Scan for the cell matching the given text and deliver its (X, Y) coordinate at center. 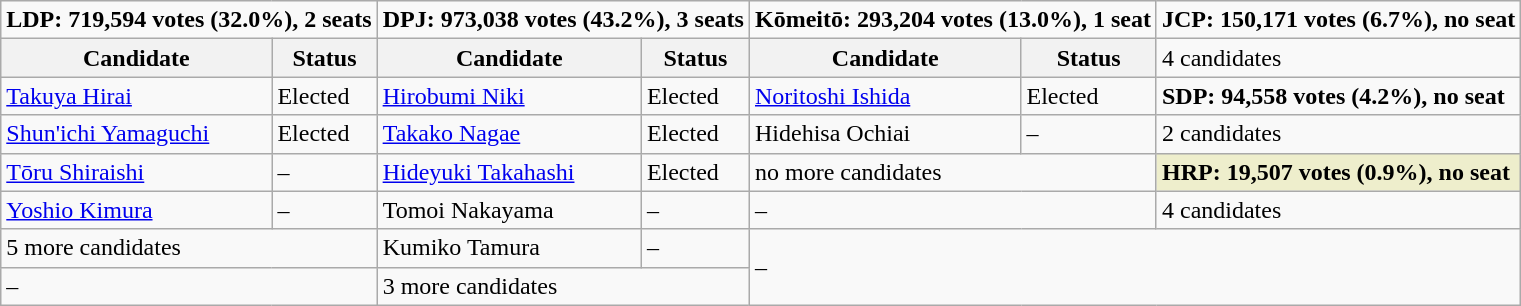
LDP: 719,594 votes (32.0%), 2 seats (189, 20)
Hirobumi Niki (509, 96)
JCP: 150,171 votes (6.7%), no seat (1338, 20)
3 more candidates (563, 286)
Hidehisa Ochiai (885, 134)
Shun'ichi Yamaguchi (136, 134)
2 candidates (1338, 134)
Tōru Shiraishi (136, 172)
no more candidates (952, 172)
Kumiko Tamura (509, 248)
SDP: 94,558 votes (4.2%), no seat (1338, 96)
5 more candidates (189, 248)
Takako Nagae (509, 134)
Noritoshi Ishida (885, 96)
Hideyuki Takahashi (509, 172)
HRP: 19,507 votes (0.9%), no seat (1338, 172)
Takuya Hirai (136, 96)
Yoshio Kimura (136, 210)
DPJ: 973,038 votes (43.2%), 3 seats (563, 20)
Tomoi Nakayama (509, 210)
Kōmeitō: 293,204 votes (13.0%), 1 seat (952, 20)
